Search for the cell housing the specified text and yield its (x, y) center coordinate. 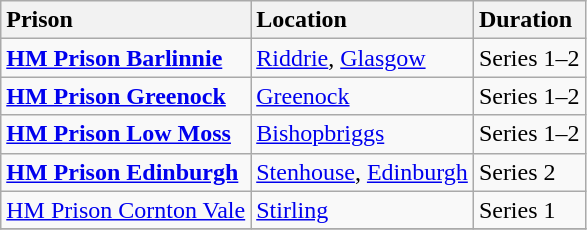
Prison (126, 20)
Series 1 (529, 210)
Bishopbriggs (362, 134)
Series 2 (529, 172)
Location (362, 20)
Duration (529, 20)
HM Prison Cornton Vale (126, 210)
Riddrie, Glasgow (362, 58)
HM Prison Barlinnie (126, 58)
Stenhouse, Edinburgh (362, 172)
HM Prison Edinburgh (126, 172)
Greenock (362, 96)
HM Prison Low Moss (126, 134)
HM Prison Greenock (126, 96)
Stirling (362, 210)
